Capture the cell that displays the provided text and extract its [X, Y] central coordinate. 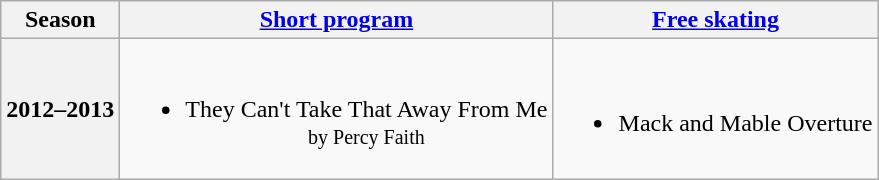
Mack and Mable Overture [716, 109]
Season [60, 20]
2012–2013 [60, 109]
They Can't Take That Away From Me by Percy Faith [336, 109]
Short program [336, 20]
Free skating [716, 20]
